Pinpoint the cell where the given text exists, returning its [x, y] midpoint coordinate. 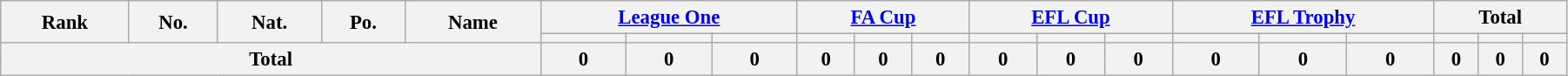
League One [668, 17]
EFL Trophy [1303, 17]
No. [173, 22]
Rank [64, 22]
Po. [363, 22]
Name [472, 22]
EFL Cup [1071, 17]
Nat. [270, 22]
FA Cup [882, 17]
